Find where the given text appears and provide that cell's center as (x, y) coordinate. 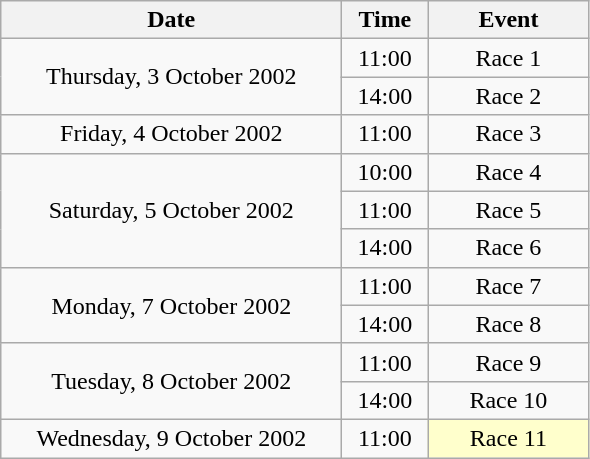
Thursday, 3 October 2002 (172, 77)
10:00 (385, 172)
Race 4 (508, 172)
Race 6 (508, 248)
Time (385, 20)
Race 5 (508, 210)
Race 7 (508, 286)
Race 10 (508, 400)
Tuesday, 8 October 2002 (172, 381)
Event (508, 20)
Race 2 (508, 96)
Race 9 (508, 362)
Race 1 (508, 58)
Date (172, 20)
Wednesday, 9 October 2002 (172, 438)
Friday, 4 October 2002 (172, 134)
Race 8 (508, 324)
Saturday, 5 October 2002 (172, 210)
Monday, 7 October 2002 (172, 305)
Race 11 (508, 438)
Race 3 (508, 134)
